Find where the given text appears and provide that cell's center as (X, Y) coordinate. 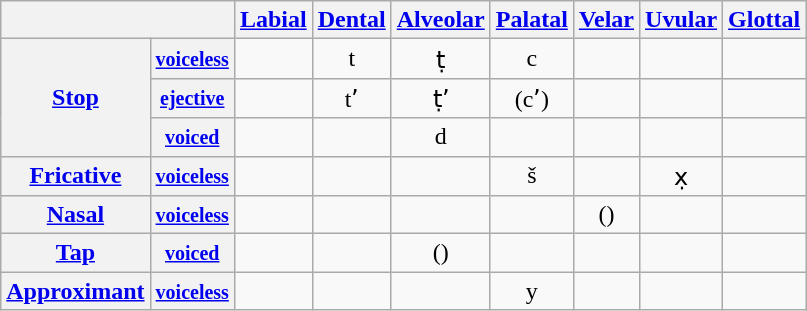
Nasal (76, 215)
š (532, 176)
tʼ (352, 98)
Fricative (76, 176)
ṭ (440, 59)
y (532, 291)
t (352, 59)
Tap (76, 253)
Alveolar (440, 20)
(cʼ) (532, 98)
x̣ (682, 176)
d (440, 137)
Dental (352, 20)
ṭʼ (440, 98)
c (532, 59)
Velar (606, 20)
Glottal (764, 20)
Palatal (532, 20)
Approximant (76, 291)
Stop (76, 98)
Labial (273, 20)
ejective (192, 98)
Uvular (682, 20)
